Extract the (X, Y) coordinate from the center of the cell holding the provided text.  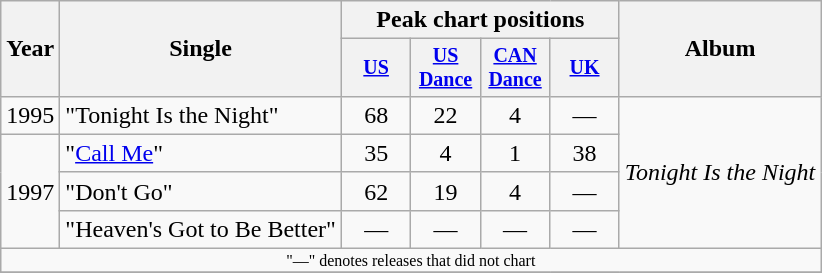
1997 (30, 191)
19 (446, 191)
US Dance (446, 68)
38 (584, 153)
"Call Me" (201, 153)
62 (376, 191)
"Tonight Is the Night" (201, 115)
1 (514, 153)
US (376, 68)
CAN Dance (514, 68)
1995 (30, 115)
Peak chart positions (480, 20)
22 (446, 115)
68 (376, 115)
Tonight Is the Night (720, 172)
"Heaven's Got to Be Better" (201, 229)
"Don't Go" (201, 191)
35 (376, 153)
Album (720, 49)
Single (201, 49)
Year (30, 49)
UK (584, 68)
"—" denotes releases that did not chart (411, 261)
